Search for the cell housing the specified text and yield its (X, Y) center coordinate. 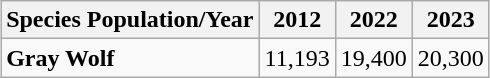
20,300 (450, 58)
2022 (374, 20)
Species Population/Year (130, 20)
2023 (450, 20)
19,400 (374, 58)
Gray Wolf (130, 58)
11,193 (297, 58)
2012 (297, 20)
